For the text-containing cell, return its midpoint in (X, Y) coordinate format. 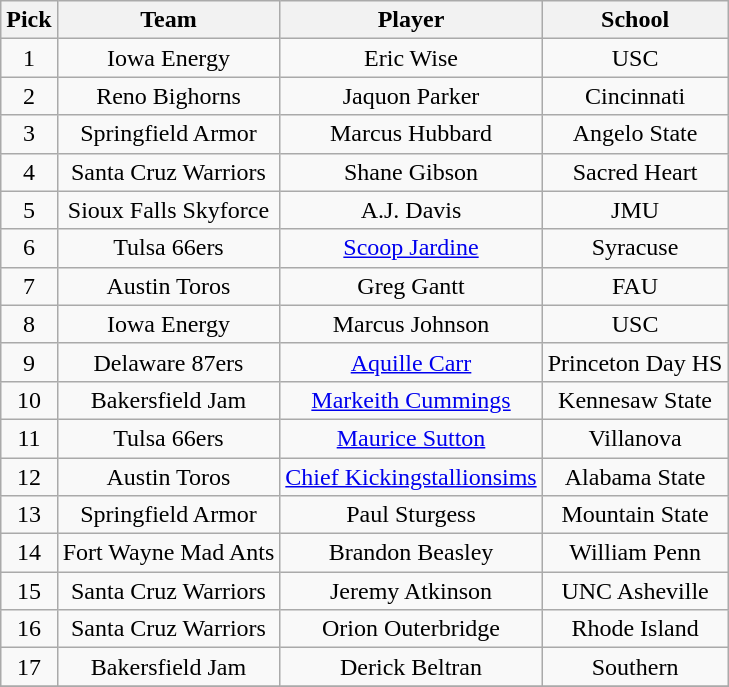
JMU (635, 210)
School (635, 20)
4 (29, 172)
10 (29, 400)
Rhode Island (635, 629)
7 (29, 286)
11 (29, 438)
Delaware 87ers (168, 362)
Sacred Heart (635, 172)
Syracuse (635, 248)
3 (29, 134)
2 (29, 96)
A.J. Davis (411, 210)
Derick Beltran (411, 667)
Jaquon Parker (411, 96)
Scoop Jardine (411, 248)
14 (29, 553)
5 (29, 210)
Alabama State (635, 477)
13 (29, 515)
8 (29, 324)
Brandon Beasley (411, 553)
Shane Gibson (411, 172)
17 (29, 667)
Player (411, 20)
Aquille Carr (411, 362)
Maurice Sutton (411, 438)
Cincinnati (635, 96)
Marcus Johnson (411, 324)
Villanova (635, 438)
Markeith Cummings (411, 400)
Angelo State (635, 134)
9 (29, 362)
Paul Sturgess (411, 515)
15 (29, 591)
Mountain State (635, 515)
UNC Asheville (635, 591)
Southern (635, 667)
Jeremy Atkinson (411, 591)
6 (29, 248)
Fort Wayne Mad Ants (168, 553)
12 (29, 477)
Pick (29, 20)
Kennesaw State (635, 400)
William Penn (635, 553)
Team (168, 20)
Princeton Day HS (635, 362)
Reno Bighorns (168, 96)
Orion Outerbridge (411, 629)
1 (29, 58)
16 (29, 629)
FAU (635, 286)
Greg Gantt (411, 286)
Eric Wise (411, 58)
Chief Kickingstallionsims (411, 477)
Marcus Hubbard (411, 134)
Sioux Falls Skyforce (168, 210)
